Return the (X, Y) coordinate for the center point of the cell that contains the specified text.  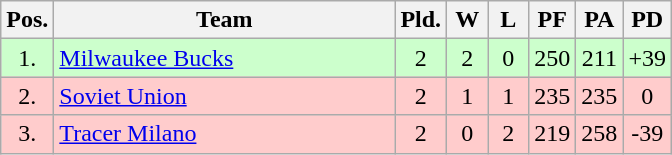
219 (552, 134)
3. (28, 134)
PF (552, 20)
W (468, 20)
211 (600, 58)
2. (28, 96)
PA (600, 20)
Soviet Union (224, 96)
Milwaukee Bucks (224, 58)
L (508, 20)
Team (224, 20)
-39 (648, 134)
Pos. (28, 20)
1. (28, 58)
258 (600, 134)
+39 (648, 58)
Tracer Milano (224, 134)
PD (648, 20)
Pld. (421, 20)
250 (552, 58)
